Find where the given text appears and provide that cell's center as [X, Y] coordinate. 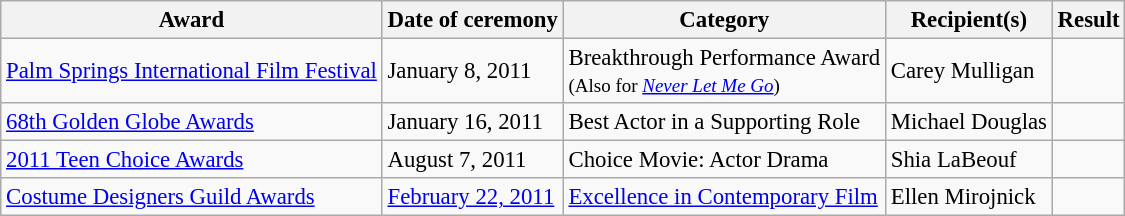
Palm Springs International Film Festival [192, 72]
Award [192, 20]
Result [1088, 20]
Costume Designers Guild Awards [192, 197]
Best Actor in a Supporting Role [724, 122]
January 16, 2011 [472, 122]
Breakthrough Performance Award(Also for Never Let Me Go) [724, 72]
Excellence in Contemporary Film [724, 197]
January 8, 2011 [472, 72]
Carey Mulligan [968, 72]
Choice Movie: Actor Drama [724, 160]
February 22, 2011 [472, 197]
68th Golden Globe Awards [192, 122]
Date of ceremony [472, 20]
August 7, 2011 [472, 160]
Recipient(s) [968, 20]
Ellen Mirojnick [968, 197]
2011 Teen Choice Awards [192, 160]
Michael Douglas [968, 122]
Shia LaBeouf [968, 160]
Category [724, 20]
